Find where the given text appears and provide that cell's center as [x, y] coordinate. 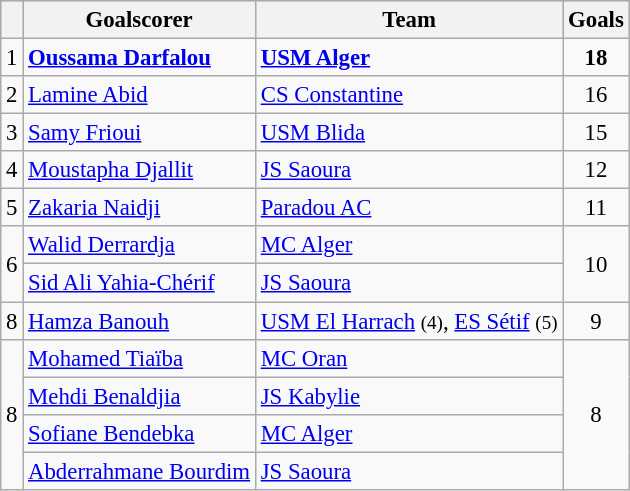
11 [596, 208]
Samy Frioui [140, 133]
Hamza Banouh [140, 321]
Lamine Abid [140, 95]
Zakaria Naidji [140, 208]
Oussama Darfalou [140, 58]
JS Kabylie [408, 396]
Walid Derrardja [140, 245]
4 [12, 170]
Team [408, 20]
USM Alger [408, 58]
CS Constantine [408, 95]
Mehdi Benaldjia [140, 396]
MC Oran [408, 358]
9 [596, 321]
2 [12, 95]
Paradou AC [408, 208]
Goals [596, 20]
12 [596, 170]
Sid Ali Yahia-Chérif [140, 283]
Abderrahmane Bourdim [140, 471]
Goalscorer [140, 20]
16 [596, 95]
6 [12, 264]
USM Blida [408, 133]
3 [12, 133]
Moustapha Djallit [140, 170]
5 [12, 208]
USM El Harrach (4), ES Sétif (5) [408, 321]
Mohamed Tiaïba [140, 358]
Sofiane Bendebka [140, 433]
10 [596, 264]
1 [12, 58]
18 [596, 58]
15 [596, 133]
